Scan for the cell matching the given text and deliver its [X, Y] coordinate at center. 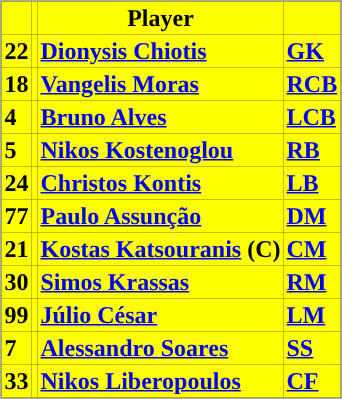
Dionysis Chiotis [161, 50]
SS [312, 348]
DM [312, 216]
RM [312, 282]
LM [312, 314]
RB [312, 150]
Nikos Liberopoulos [161, 380]
Paulo Assunção [161, 216]
30 [17, 282]
21 [17, 248]
22 [17, 50]
4 [17, 116]
5 [17, 150]
CF [312, 380]
Simos Krassas [161, 282]
Alessandro Soares [161, 348]
24 [17, 182]
7 [17, 348]
LB [312, 182]
Christos Kontis [161, 182]
CM [312, 248]
Vangelis Moras [161, 84]
18 [17, 84]
Player [161, 18]
Nikos Kostenoglou [161, 150]
Júlio César [161, 314]
LCB [312, 116]
RCB [312, 84]
Bruno Alves [161, 116]
99 [17, 314]
77 [17, 216]
GK [312, 50]
33 [17, 380]
Kostas Katsouranis (C) [161, 248]
